Return (X, Y) of the center of cell containing provided text 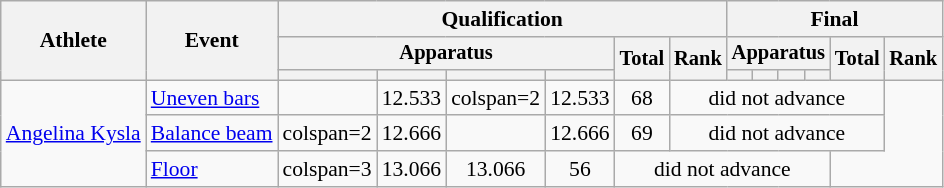
69 (642, 134)
Balance beam (212, 134)
68 (642, 98)
Final (834, 19)
Athlete (74, 40)
Floor (212, 169)
56 (580, 169)
Qualification (502, 19)
Angelina Kysla (74, 134)
Event (212, 40)
colspan=3 (328, 169)
Uneven bars (212, 98)
